Output the [X, Y] coordinate of the center of the cell containing the given text.  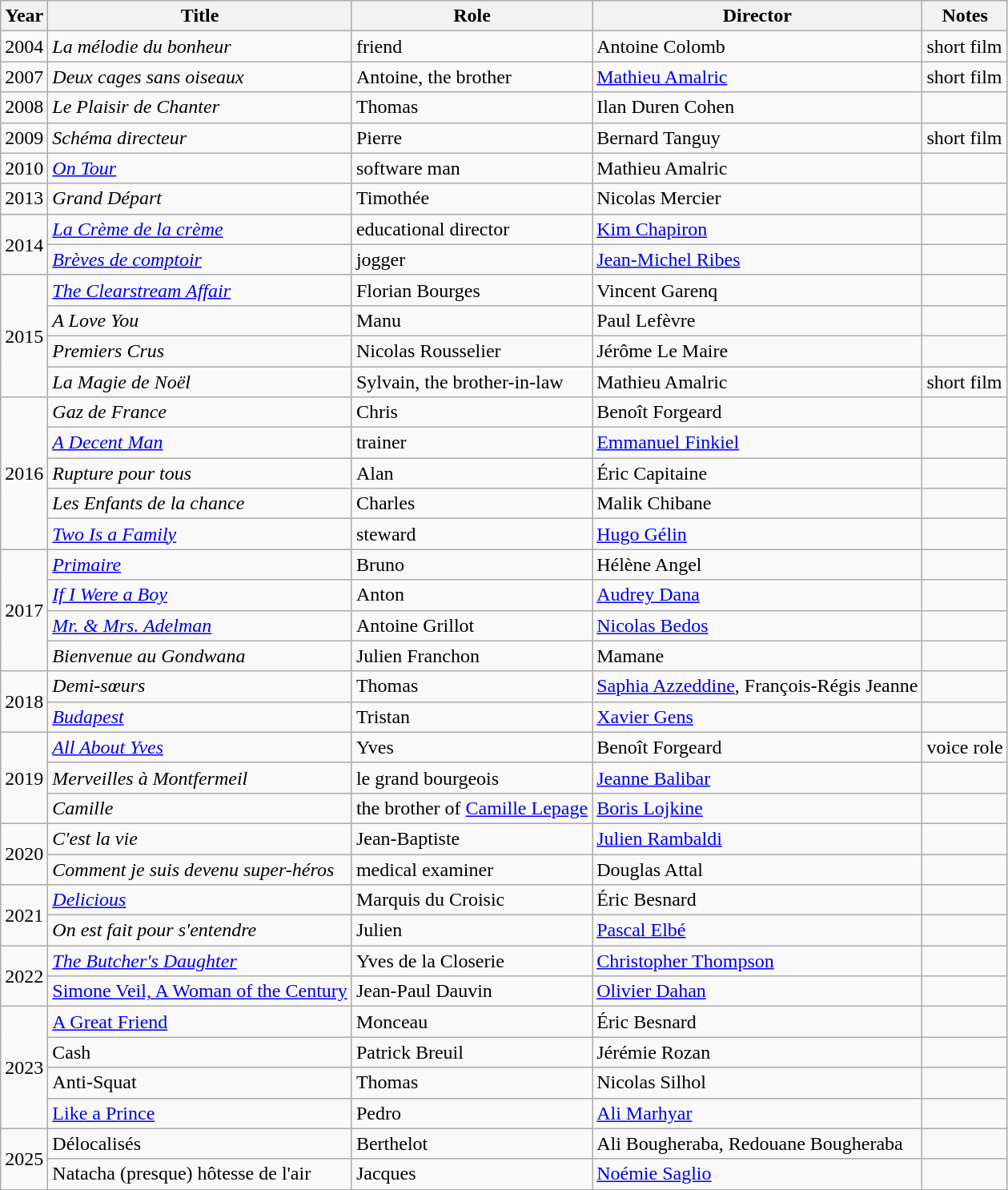
steward [472, 534]
All About Yves [200, 747]
Role [472, 16]
Chris [472, 412]
On Tour [200, 168]
2008 [24, 107]
Paul Lefèvre [757, 320]
Berthelot [472, 1144]
Year [24, 16]
2023 [24, 1067]
Audrey Dana [757, 595]
2020 [24, 854]
Alan [472, 473]
Delicious [200, 900]
Natacha (presque) hôtesse de l'air [200, 1174]
Anti-Squat [200, 1083]
Emmanuel Finkiel [757, 443]
La Crème de la crème [200, 229]
Charles [472, 504]
Tristan [472, 717]
trainer [472, 443]
Jérôme Le Maire [757, 351]
Noémie Saglio [757, 1174]
the brother of Camille Lepage [472, 808]
La mélodie du bonheur [200, 46]
Jeanne Balibar [757, 778]
Boris Lojkine [757, 808]
Title [200, 16]
Olivier Dahan [757, 991]
Primaire [200, 565]
Demi-sœurs [200, 686]
Bruno [472, 565]
Délocalisés [200, 1144]
le grand bourgeois [472, 778]
Mamane [757, 656]
Antoine Colomb [757, 46]
Jacques [472, 1174]
Julien Franchon [472, 656]
Two Is a Family [200, 534]
Notes [965, 16]
Sylvain, the brother-in-law [472, 382]
Merveilles à Montfermeil [200, 778]
Antoine Grillot [472, 625]
C'est la vie [200, 838]
Nicolas Bedos [757, 625]
Patrick Breuil [472, 1052]
Mr. & Mrs. Adelman [200, 625]
2021 [24, 915]
Nicolas Silhol [757, 1083]
Jean-Paul Dauvin [472, 991]
Like a Prince [200, 1113]
2015 [24, 336]
2022 [24, 976]
2025 [24, 1159]
Nicolas Mercier [757, 199]
Antoine, the brother [472, 77]
Comment je suis devenu super-héros [200, 869]
Marquis du Croisic [472, 900]
Les Enfants de la chance [200, 504]
Hugo Gélin [757, 534]
The Clearstream Affair [200, 290]
If I Were a Boy [200, 595]
Rupture pour tous [200, 473]
2010 [24, 168]
Douglas Attal [757, 869]
Jean-Michel Ribes [757, 259]
Bienvenue au Gondwana [200, 656]
Yves de la Closerie [472, 961]
Grand Départ [200, 199]
Pierre [472, 138]
Ilan Duren Cohen [757, 107]
Pascal Elbé [757, 931]
The Butcher's Daughter [200, 961]
2007 [24, 77]
Jean-Baptiste [472, 838]
Budapest [200, 717]
Manu [472, 320]
Timothée [472, 199]
friend [472, 46]
Le Plaisir de Chanter [200, 107]
Éric Capitaine [757, 473]
A Decent Man [200, 443]
Julien [472, 931]
Nicolas Rousselier [472, 351]
A Love You [200, 320]
2017 [24, 610]
educational director [472, 229]
Cash [200, 1052]
2009 [24, 138]
2016 [24, 473]
Anton [472, 595]
Hélène Angel [757, 565]
Simone Veil, A Woman of the Century [200, 991]
Pedro [472, 1113]
Florian Bourges [472, 290]
voice role [965, 747]
Monceau [472, 1022]
2014 [24, 244]
Vincent Garenq [757, 290]
Deux cages sans oiseaux [200, 77]
software man [472, 168]
Christopher Thompson [757, 961]
A Great Friend [200, 1022]
Brèves de comptoir [200, 259]
2013 [24, 199]
Kim Chapiron [757, 229]
2019 [24, 778]
Yves [472, 747]
Jérémie Rozan [757, 1052]
On est fait pour s'entendre [200, 931]
Malik Chibane [757, 504]
Julien Rambaldi [757, 838]
Ali Marhyar [757, 1113]
Premiers Crus [200, 351]
Gaz de France [200, 412]
jogger [472, 259]
Ali Bougheraba, Redouane Bougheraba [757, 1144]
medical examiner [472, 869]
Saphia Azzeddine, François-Régis Jeanne [757, 686]
Camille [200, 808]
Director [757, 16]
Bernard Tanguy [757, 138]
2018 [24, 702]
Schéma directeur [200, 138]
2004 [24, 46]
La Magie de Noël [200, 382]
Xavier Gens [757, 717]
